Identify which cell holds the provided text, then report its (X, Y) central coordinate. 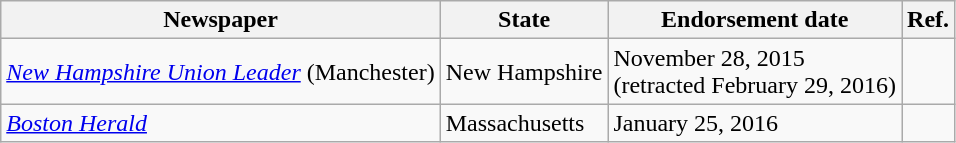
January 25, 2016 (755, 123)
Boston Herald (220, 123)
Massachusetts (524, 123)
State (524, 20)
Ref. (928, 20)
Endorsement date (755, 20)
November 28, 2015(retracted February 29, 2016) (755, 72)
Newspaper (220, 20)
New Hampshire (524, 72)
New Hampshire Union Leader (Manchester) (220, 72)
